From the cell containing the given text, extract its center point as [X, Y] coordinate. 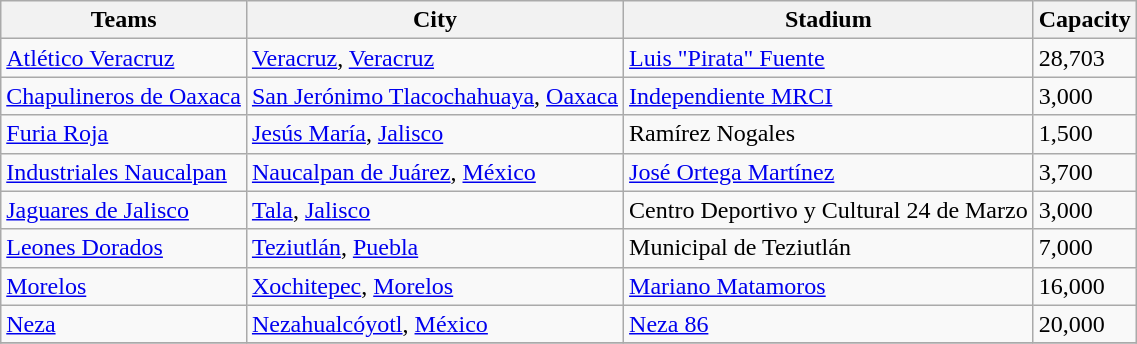
Veracruz, Veracruz [434, 58]
Leones Dorados [124, 248]
Jesús María, Jalisco [434, 134]
San Jerónimo Tlacochahuaya, Oaxaca [434, 96]
Stadium [829, 20]
Capacity [1084, 20]
Teams [124, 20]
Municipal de Teziutlán [829, 248]
Independiente MRCI [829, 96]
Industriales Naucalpan [124, 172]
Atlético Veracruz [124, 58]
3,700 [1084, 172]
Naucalpan de Juárez, México [434, 172]
Centro Deportivo y Cultural 24 de Marzo [829, 210]
Furia Roja [124, 134]
Xochitepec, Morelos [434, 286]
Neza [124, 324]
Tala, Jalisco [434, 210]
City [434, 20]
16,000 [1084, 286]
28,703 [1084, 58]
Jaguares de Jalisco [124, 210]
Mariano Matamoros [829, 286]
Morelos [124, 286]
Nezahualcóyotl, México [434, 324]
José Ortega Martínez [829, 172]
Neza 86 [829, 324]
Luis "Pirata" Fuente [829, 58]
20,000 [1084, 324]
7,000 [1084, 248]
Ramírez Nogales [829, 134]
Chapulineros de Oaxaca [124, 96]
1,500 [1084, 134]
Teziutlán, Puebla [434, 248]
